Capture the cell that displays the provided text and extract its [x, y] central coordinate. 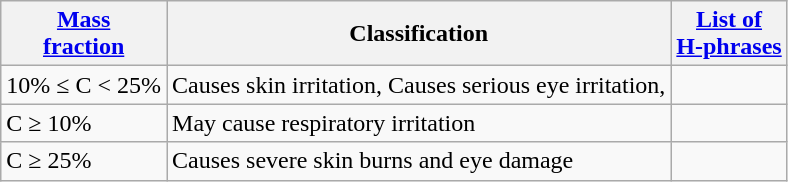
List of H-phrases [729, 34]
C ≥ 25% [84, 161]
Classification [419, 34]
Mass fraction [84, 34]
Causes severe skin burns and eye damage [419, 161]
C ≥ 10% [84, 123]
Causes skin irritation, Causes serious eye irritation, [419, 85]
10% ≤ C < 25% [84, 85]
May cause respiratory irritation [419, 123]
